Provide the [X, Y] coordinate of the cell's center where the given text is located.  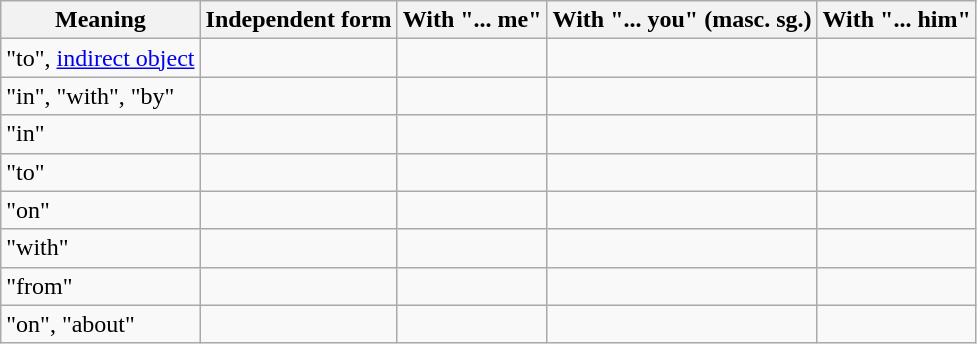
"to" [100, 172]
Meaning [100, 20]
"on" [100, 210]
"to", indirect object [100, 58]
"with" [100, 248]
With "... him" [896, 20]
"in" [100, 134]
With "... you" (masc. sg.) [682, 20]
"from" [100, 286]
Independent form [298, 20]
"on", "about" [100, 324]
With "... me" [472, 20]
"in", "with", "by" [100, 96]
